For the text-containing cell, return its midpoint in [X, Y] coordinate format. 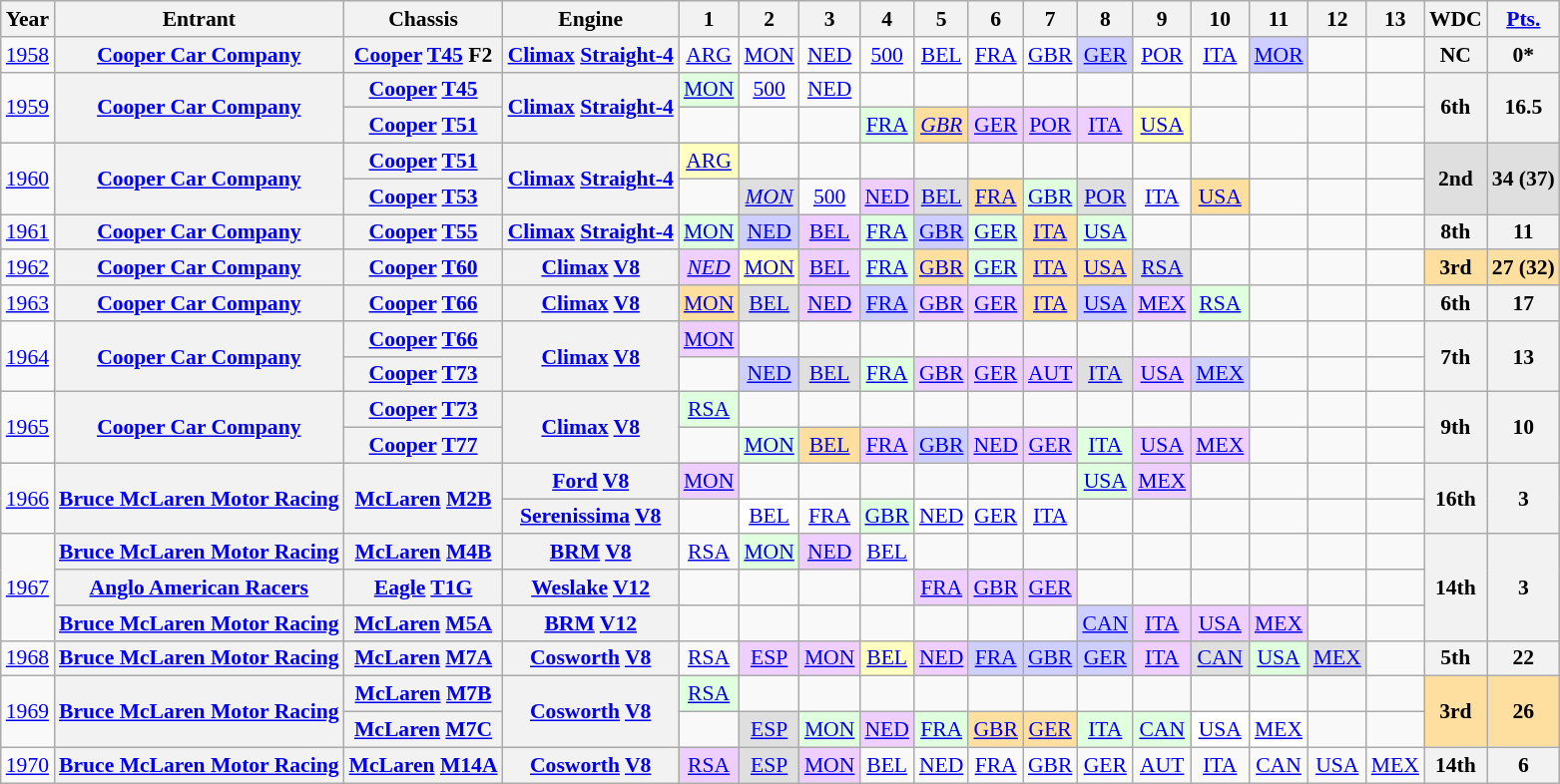
0* [1523, 55]
Cooper T53 [423, 196]
McLaren M2B [423, 499]
Year [28, 19]
5th [1455, 658]
BRM V12 [591, 623]
12 [1337, 19]
WDC [1455, 19]
1966 [28, 499]
1964 [28, 357]
1962 [28, 268]
1 [709, 19]
34 (37) [1523, 180]
Cooper T45 [423, 90]
1958 [28, 55]
17 [1523, 303]
8th [1455, 232]
7 [1050, 19]
Entrant [199, 19]
1967 [28, 588]
2 [769, 19]
1969 [28, 712]
8 [1105, 19]
McLaren M7B [423, 694]
1965 [28, 427]
McLaren M14A [423, 765]
9th [1455, 427]
Cooper T60 [423, 268]
22 [1523, 658]
McLaren M7C [423, 730]
Eagle T1G [423, 588]
Engine [591, 19]
Cooper T77 [423, 446]
Cooper T45 F2 [423, 55]
NC [1455, 55]
16.5 [1523, 108]
1968 [28, 658]
Chassis [423, 19]
McLaren M5A [423, 623]
9 [1162, 19]
2nd [1455, 180]
27 (32) [1523, 268]
4 [886, 19]
McLaren M7A [423, 658]
BRM V8 [591, 553]
5 [942, 19]
1961 [28, 232]
1963 [28, 303]
1959 [28, 108]
Pts. [1523, 19]
MOR [1278, 55]
16th [1455, 499]
Serenissima V8 [591, 517]
Cooper T55 [423, 232]
Anglo American Racers [199, 588]
7th [1455, 357]
1960 [28, 180]
1970 [28, 765]
Ford V8 [591, 481]
McLaren M4B [423, 553]
26 [1523, 712]
Weslake V12 [591, 588]
